Locate the cell with the specified text and output its (X, Y) center coordinate. 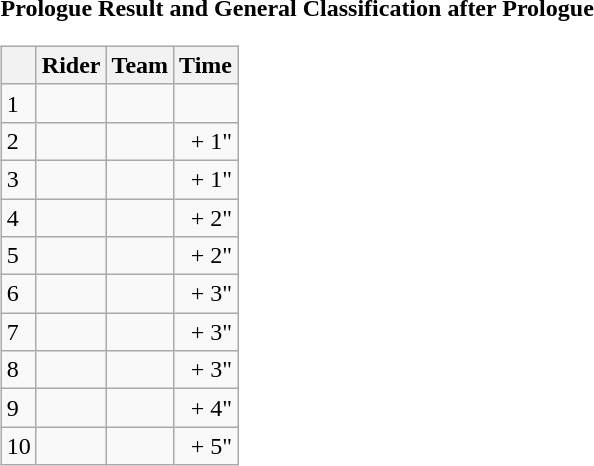
8 (18, 370)
5 (18, 256)
3 (18, 179)
1 (18, 103)
10 (18, 446)
2 (18, 141)
4 (18, 217)
Rider (71, 65)
Time (206, 65)
+ 4" (206, 408)
6 (18, 294)
9 (18, 408)
Team (140, 65)
+ 5" (206, 446)
7 (18, 332)
